Return the (X, Y) coordinate for the center point of the cell that contains the specified text.  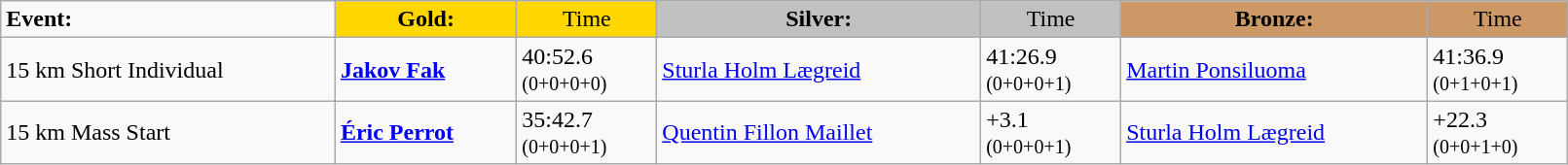
Event: (168, 19)
15 km Short Individual (168, 70)
15 km Mass Start (168, 132)
Silver: (820, 19)
+3.1(0+0+0+1) (1051, 132)
Martin Ponsiluoma (1275, 70)
35:42.7(0+0+0+1) (587, 132)
Quentin Fillon Maillet (820, 132)
41:36.9(0+1+0+1) (1498, 70)
Jakov Fak (425, 70)
40:52.6(0+0+0+0) (587, 70)
+22.3(0+0+1+0) (1498, 132)
Gold: (425, 19)
Bronze: (1275, 19)
41:26.9(0+0+0+1) (1051, 70)
Éric Perrot (425, 132)
